Output the (X, Y) coordinate of the center of the cell containing the given text.  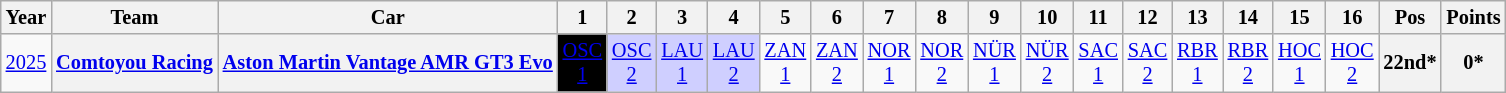
ZAN2 (837, 63)
Team (134, 17)
NÜR1 (994, 63)
RBR1 (1197, 63)
2 (632, 17)
9 (994, 17)
NOR2 (942, 63)
Pos (1410, 17)
SAC1 (1098, 63)
Aston Martin Vantage AMR GT3 Evo (388, 63)
NOR1 (890, 63)
SAC2 (1148, 63)
0* (1473, 63)
OSC1 (582, 63)
ZAN1 (785, 63)
OSC2 (632, 63)
NÜR2 (1048, 63)
12 (1148, 17)
7 (890, 17)
16 (1352, 17)
13 (1197, 17)
LAU2 (734, 63)
RBR2 (1248, 63)
HOC2 (1352, 63)
15 (1300, 17)
Comtoyou Racing (134, 63)
HOC1 (1300, 63)
22nd* (1410, 63)
10 (1048, 17)
14 (1248, 17)
4 (734, 17)
5 (785, 17)
Points (1473, 17)
2025 (26, 63)
3 (682, 17)
6 (837, 17)
11 (1098, 17)
Car (388, 17)
LAU1 (682, 63)
8 (942, 17)
Year (26, 17)
1 (582, 17)
